Provide the [x, y] coordinate of the cell's center where the given text is located.  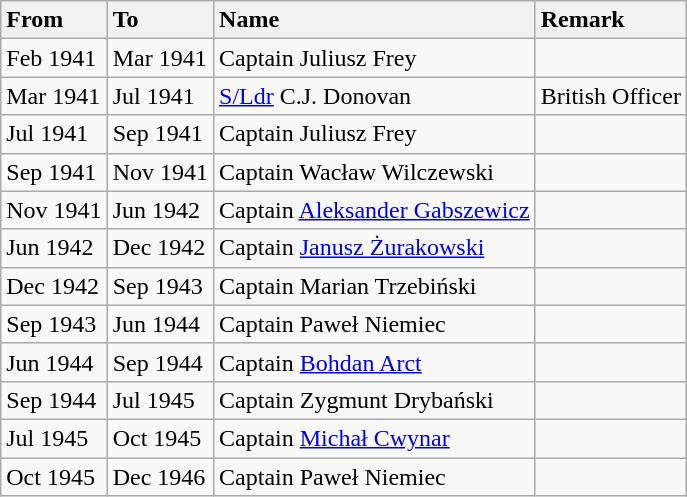
British Officer [610, 96]
Captain Aleksander Gabszewicz [375, 210]
Captain Bohdan Arct [375, 362]
Captain Wacław Wilczewski [375, 172]
Captain Zygmunt Drybański [375, 400]
Feb 1941 [54, 58]
Captain Marian Trzebiński [375, 286]
To [160, 20]
S/Ldr C.J. Donovan [375, 96]
From [54, 20]
Captain Janusz Żurakowski [375, 248]
Dec 1946 [160, 477]
Name [375, 20]
Captain Michał Cwynar [375, 438]
Remark [610, 20]
